Determine the (X, Y) coordinate at the center of the cell enclosing the given text.  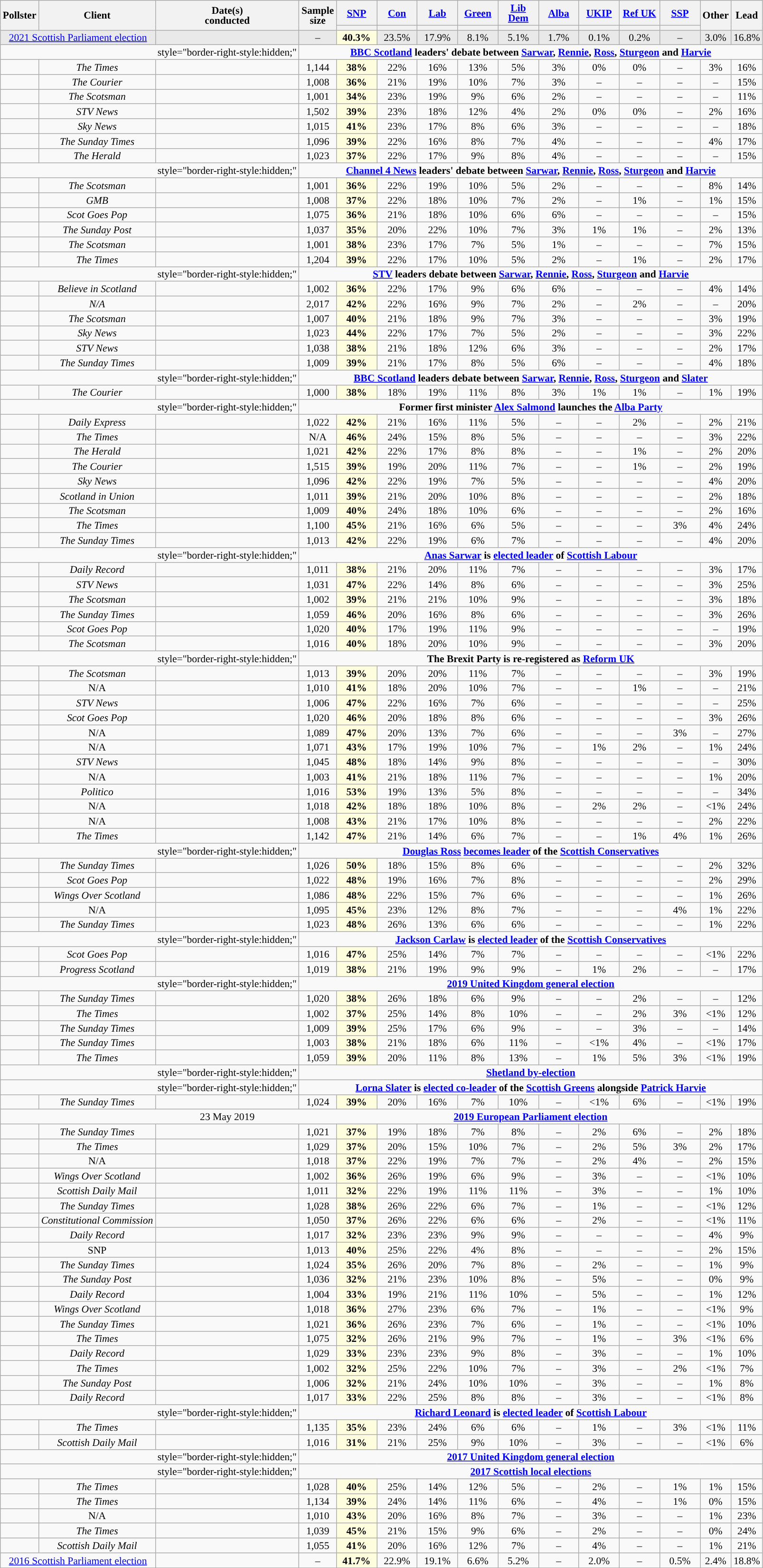
2019 European Parliament election (531, 1117)
Lead (747, 15)
Pollster (20, 15)
16.8% (747, 37)
1,000 (318, 392)
1,144 (318, 67)
BBC Scotland leaders debate between Sarwar, Rennie, Ross, Sturgeon and Slater (531, 377)
0.5% (680, 1560)
Politico (97, 791)
Believe in Scotland (97, 289)
Richard Leonard is elected leader of Scottish Labour (531, 1413)
0.2% (639, 37)
1,086 (318, 895)
2017 Scottish local elections (531, 1472)
Other (716, 15)
2.0% (599, 1560)
30% (747, 762)
Green (478, 13)
1,019 (318, 969)
Lab (438, 13)
5.2% (518, 1560)
Date(s)conducted (227, 15)
Client (97, 15)
2019 United Kingdom general election (531, 983)
18.8% (747, 1560)
22.9% (397, 1560)
1,050 (318, 1220)
1,204 (318, 259)
2021 Scottish Parliament election (78, 37)
BBC Scotland leaders' debate between Sarwar, Rennie, Ross, Sturgeon and Harvie (531, 52)
SSP (680, 13)
GMB (97, 200)
44% (356, 333)
31% (356, 1442)
53% (356, 791)
Progress Scotland (97, 969)
1,045 (318, 762)
6.6% (478, 1560)
Alba (558, 13)
2.4% (716, 1560)
1,036 (318, 1280)
2017 United Kingdom general election (531, 1456)
Samplesize (318, 15)
Daily Express (97, 422)
1,142 (318, 836)
2016 Scottish Parliament election (78, 1560)
Anas Sarwar is elected leader of Scottish Labour (531, 555)
1,071 (318, 747)
1,100 (318, 525)
Jackson Carlaw is elected leader of the Scottish Conservatives (531, 940)
8.1% (478, 37)
1.7% (558, 37)
Lorna Slater is elected co-leader of the Scottish Greens alongside Patrick Harvie (531, 1087)
1,031 (318, 584)
23 May 2019 (227, 1117)
1,004 (318, 1294)
1,026 (318, 865)
1,007 (318, 318)
Channel 4 News leaders' debate between Sarwar, Rennie, Ross, Sturgeon and Harvie (531, 171)
23.5% (397, 37)
1,039 (318, 1530)
50% (356, 865)
19.1% (438, 1560)
40.3% (356, 37)
Lib Dem (518, 13)
1,095 (318, 910)
1,134 (318, 1501)
Former first minister Alex Salmond launches the Alba Party (531, 408)
1,037 (318, 230)
1,515 (318, 466)
1,055 (318, 1546)
0.1% (599, 37)
STV leaders debate between Sarwar, Rennie, Ross, Sturgeon and Harvie (531, 274)
5.1% (518, 37)
1,089 (318, 732)
Ref UK (639, 13)
The Brexit Party is re-registered as Reform UK (531, 658)
Constitutional Commission (97, 1220)
1,015 (318, 126)
2,017 (318, 304)
UKIP (599, 13)
29% (747, 881)
3.0% (716, 37)
Shetland by-election (531, 1073)
17.9% (438, 37)
Con (397, 13)
1,135 (318, 1427)
1,502 (318, 111)
Douglas Ross becomes leader of the Scottish Conservatives (531, 850)
1,038 (318, 348)
Scotland in Union (97, 496)
41.7% (356, 1560)
